Pinpoint the cell where the given text exists, returning its (X, Y) midpoint coordinate. 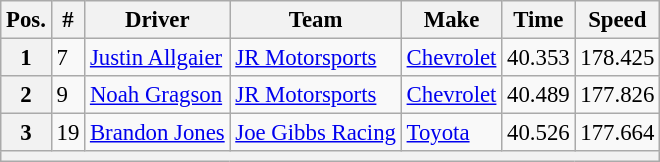
40.526 (538, 133)
Time (538, 20)
40.489 (538, 95)
2 (26, 95)
Driver (158, 20)
178.425 (618, 58)
Noah Gragson (158, 95)
# (68, 20)
40.353 (538, 58)
Pos. (26, 20)
9 (68, 95)
Justin Allgaier (158, 58)
177.664 (618, 133)
Team (316, 20)
Joe Gibbs Racing (316, 133)
177.826 (618, 95)
Make (451, 20)
19 (68, 133)
Speed (618, 20)
Toyota (451, 133)
Brandon Jones (158, 133)
7 (68, 58)
3 (26, 133)
1 (26, 58)
